For the text-containing cell, return its midpoint in (x, y) coordinate format. 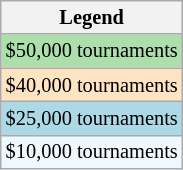
$50,000 tournaments (92, 51)
Legend (92, 17)
$10,000 tournaments (92, 152)
$40,000 tournaments (92, 85)
$25,000 tournaments (92, 118)
